Scan for the cell matching the given text and deliver its [x, y] coordinate at center. 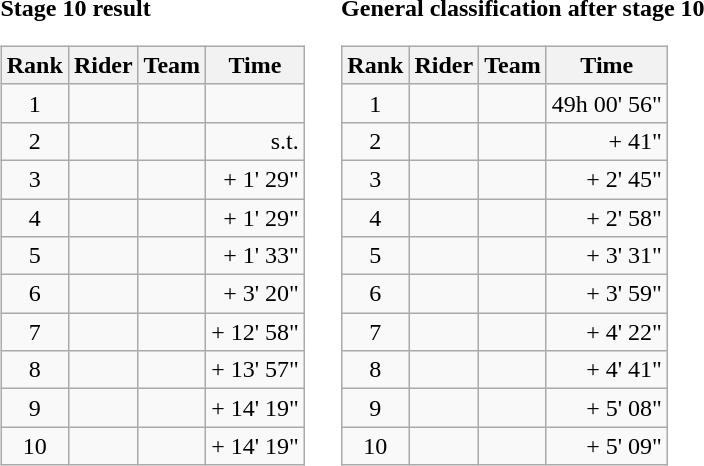
+ 5' 08" [606, 408]
+ 4' 22" [606, 332]
49h 00' 56" [606, 103]
+ 4' 41" [606, 370]
+ 3' 59" [606, 294]
+ 12' 58" [256, 332]
s.t. [256, 141]
+ 1' 33" [256, 256]
+ 13' 57" [256, 370]
+ 3' 20" [256, 294]
+ 41" [606, 141]
+ 3' 31" [606, 256]
+ 5' 09" [606, 446]
+ 2' 58" [606, 217]
+ 2' 45" [606, 179]
